Detect which cell encompasses the target text, then output its [x, y] center coordinate. 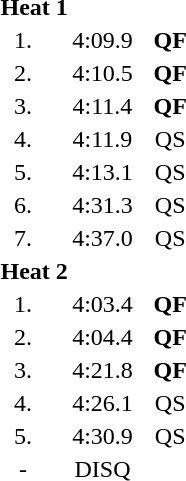
4:26.1 [102, 403]
4:37.0 [102, 238]
4:04.4 [102, 337]
4:13.1 [102, 172]
4:11.4 [102, 106]
4:03.4 [102, 304]
4:30.9 [102, 436]
4:09.9 [102, 40]
4:31.3 [102, 205]
4:11.9 [102, 139]
4:21.8 [102, 370]
4:10.5 [102, 73]
